Search for the cell housing the specified text and yield its [x, y] center coordinate. 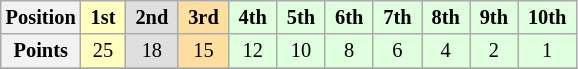
6th [349, 17]
6 [397, 51]
1st [104, 17]
Points [41, 51]
2 [494, 51]
10 [301, 51]
Position [41, 17]
4 [446, 51]
2nd [152, 17]
9th [494, 17]
25 [104, 51]
7th [397, 17]
10th [547, 17]
3rd [203, 17]
8 [349, 51]
18 [152, 51]
1 [547, 51]
5th [301, 17]
12 [253, 51]
15 [203, 51]
4th [253, 17]
8th [446, 17]
